Extract the (x, y) coordinate from the center of the cell holding the provided text.  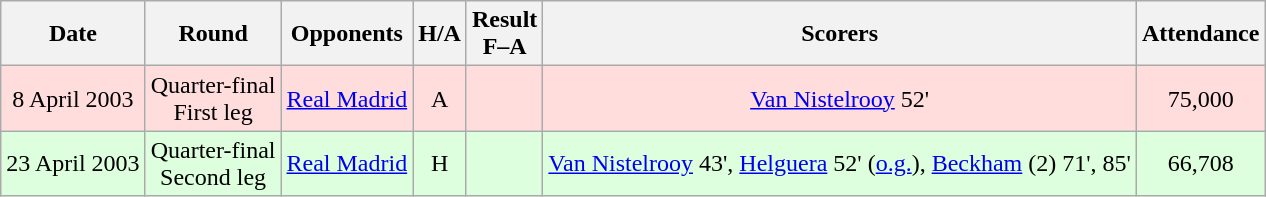
75,000 (1200, 98)
A (440, 98)
Quarter-finalFirst leg (213, 98)
Attendance (1200, 34)
Van Nistelrooy 43', Helguera 52' (o.g.), Beckham (2) 71', 85' (840, 164)
8 April 2003 (73, 98)
23 April 2003 (73, 164)
Opponents (347, 34)
Round (213, 34)
Van Nistelrooy 52' (840, 98)
66,708 (1200, 164)
H/A (440, 34)
ResultF–A (504, 34)
H (440, 164)
Quarter-finalSecond leg (213, 164)
Scorers (840, 34)
Date (73, 34)
